Extract the (x, y) coordinate from the center of the cell holding the provided text.  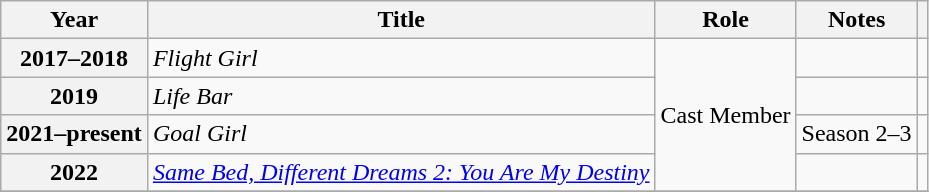
Goal Girl (401, 134)
Season 2–3 (856, 134)
Same Bed, Different Dreams 2: You Are My Destiny (401, 172)
Flight Girl (401, 58)
Year (74, 20)
2017–2018 (74, 58)
2022 (74, 172)
Cast Member (726, 115)
Title (401, 20)
Notes (856, 20)
2021–present (74, 134)
2019 (74, 96)
Life Bar (401, 96)
Role (726, 20)
